Detect which cell encompasses the target text, then output its (X, Y) center coordinate. 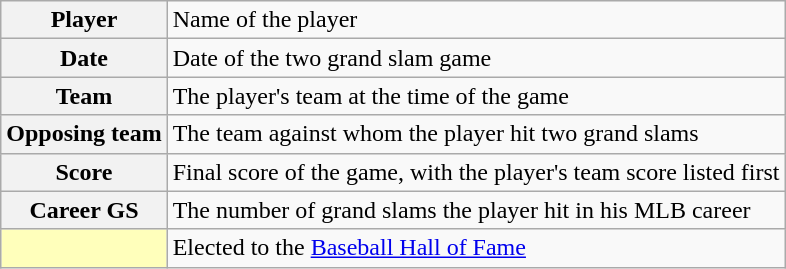
Name of the player (476, 20)
Team (84, 96)
The player's team at the time of the game (476, 96)
Career GS (84, 210)
Opposing team (84, 134)
The team against whom the player hit two grand slams (476, 134)
Date of the two grand slam game (476, 58)
Score (84, 172)
Elected to the Baseball Hall of Fame (476, 248)
Final score of the game, with the player's team score listed first (476, 172)
Date (84, 58)
Player (84, 20)
The number of grand slams the player hit in his MLB career (476, 210)
